Detect which cell encompasses the target text, then output its [x, y] center coordinate. 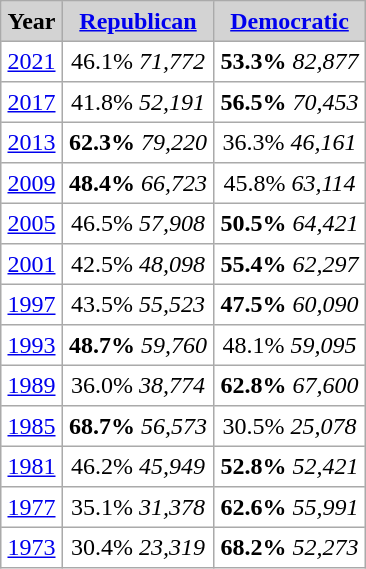
46.5% 57,908 [138, 223]
1989 [32, 385]
48.7% 59,760 [138, 345]
68.7% 56,573 [138, 426]
2017 [32, 102]
36.0% 38,774 [138, 385]
41.8% 52,191 [138, 102]
53.3% 82,877 [290, 61]
Democratic [290, 21]
30.5% 25,078 [290, 426]
1985 [32, 426]
56.5% 70,453 [290, 102]
2001 [32, 264]
1973 [32, 547]
68.2% 52,273 [290, 547]
30.4% 23,319 [138, 547]
48.1% 59,095 [290, 345]
48.4% 66,723 [138, 183]
1977 [32, 507]
46.2% 45,949 [138, 466]
1993 [32, 345]
2013 [32, 142]
1997 [32, 304]
62.6% 55,991 [290, 507]
42.5% 48,098 [138, 264]
46.1% 71,772 [138, 61]
47.5% 60,090 [290, 304]
Republican [138, 21]
50.5% 64,421 [290, 223]
62.3% 79,220 [138, 142]
2005 [32, 223]
35.1% 31,378 [138, 507]
36.3% 46,161 [290, 142]
2009 [32, 183]
62.8% 67,600 [290, 385]
1981 [32, 466]
Year [32, 21]
2021 [32, 61]
55.4% 62,297 [290, 264]
45.8% 63,114 [290, 183]
43.5% 55,523 [138, 304]
52.8% 52,421 [290, 466]
